Return (x, y) of the center of cell containing provided text 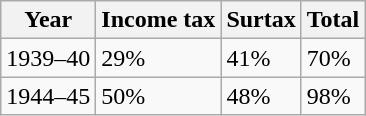
29% (158, 58)
70% (333, 58)
Surtax (261, 20)
Income tax (158, 20)
Year (48, 20)
98% (333, 96)
50% (158, 96)
48% (261, 96)
Total (333, 20)
1939–40 (48, 58)
41% (261, 58)
1944–45 (48, 96)
